Locate the cell with the specified text and output its (x, y) center coordinate. 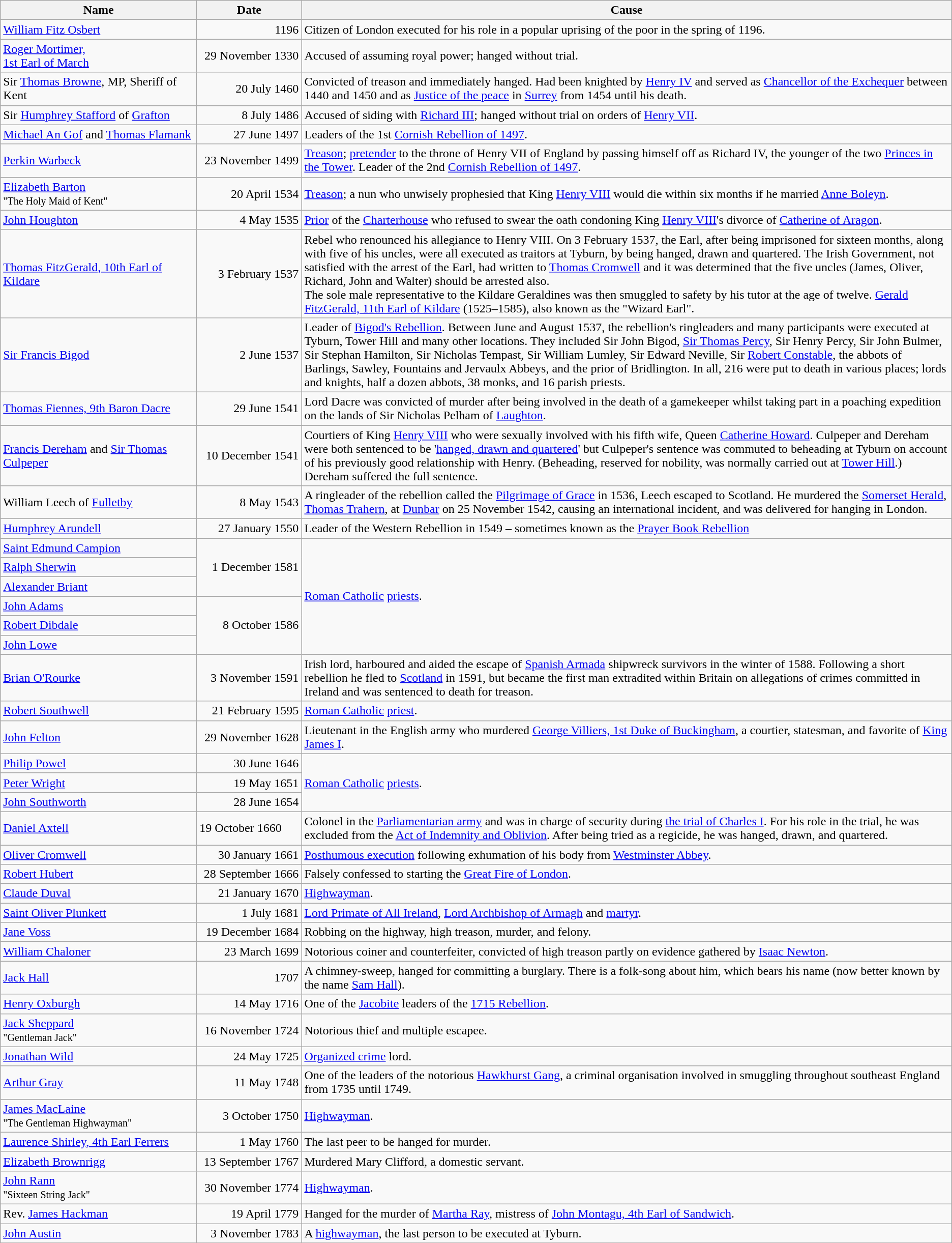
A highwayman, the last person to be executed at Tyburn. (627, 1233)
8 May 1543 (249, 503)
1196 (249, 30)
Citizen of London executed for his role in a popular uprising of the poor in the spring of 1196. (627, 30)
16 November 1724 (249, 1030)
One of the leaders of the notorious Hawkhurst Gang, a criminal organisation involved in smuggling throughout southeast England from 1735 until 1749. (627, 1083)
1 May 1760 (249, 1142)
John Southworth (99, 802)
Sir Francis Bigod (99, 355)
Accused of assuming royal power; hanged without trial. (627, 56)
Accused of siding with Richard III; hanged without trial on orders of Henry VII. (627, 115)
Oliver Cromwell (99, 854)
Lieutenant in the English army who murdered George Villiers, 1st Duke of Buckingham, a courtier, statesman, and favorite of King James I. (627, 737)
Jonathan Wild (99, 1056)
3 February 1537 (249, 274)
Perkin Warbeck (99, 161)
Notorious coiner and counterfeiter, convicted of high treason partly on evidence gathered by Isaac Newton. (627, 951)
Laurence Shirley, 4th Earl Ferrers (99, 1142)
21 January 1670 (249, 893)
29 November 1330 (249, 56)
William Leech of Fulletby (99, 503)
William Fitz Osbert (99, 30)
19 April 1779 (249, 1213)
Thomas FitzGerald, 10th Earl of Kildare (99, 274)
20 July 1460 (249, 89)
Jack Hall (99, 978)
James MacLaine "The Gentleman Highwayman" (99, 1115)
Murdered Mary Clifford, a domestic servant. (627, 1161)
John Rann "Sixteen String Jack" (99, 1188)
30 January 1661 (249, 854)
8 July 1486 (249, 115)
4 May 1535 (249, 220)
Humphrey Arundell (99, 529)
Elizabeth Brownrigg (99, 1161)
30 November 1774 (249, 1188)
29 June 1541 (249, 408)
Posthumous execution following exhumation of his body from Westminster Abbey. (627, 854)
John Felton (99, 737)
Sir Thomas Browne, MP, Sheriff of Kent (99, 89)
27 June 1497 (249, 134)
21 February 1595 (249, 711)
Rev. James Hackman (99, 1213)
Hanged for the murder of Martha Ray, mistress of John Montagu, 4th Earl of Sandwich. (627, 1213)
Organized crime lord. (627, 1056)
19 May 1651 (249, 783)
Sir Humphrey Stafford of Grafton (99, 115)
29 November 1628 (249, 737)
Michael An Gof and Thomas Flamank (99, 134)
30 June 1646 (249, 763)
2 June 1537 (249, 355)
11 May 1748 (249, 1083)
Claude Duval (99, 893)
A chimney-sweep, hanged for committing a burglary. There is a folk-song about him, which bears his name (now better known by the name Sam Hall). (627, 978)
20 April 1534 (249, 193)
24 May 1725 (249, 1056)
23 November 1499 (249, 161)
The last peer to be hanged for murder. (627, 1142)
13 September 1767 (249, 1161)
Cause (627, 10)
Notorious thief and multiple escapee. (627, 1030)
Name (99, 10)
28 June 1654 (249, 802)
Saint Oliver Plunkett (99, 913)
Peter Wright (99, 783)
John Austin (99, 1233)
Philip Powel (99, 763)
Elizabeth Barton "The Holy Maid of Kent" (99, 193)
Ralph Sherwin (99, 567)
28 September 1666 (249, 874)
Daniel Axtell (99, 828)
Robert Hubert (99, 874)
1 July 1681 (249, 913)
Robert Southwell (99, 711)
Date (249, 10)
Prior of the Charterhouse who refused to swear the oath condoning King Henry VIII's divorce of Catherine of Aragon. (627, 220)
Falsely confessed to starting the Great Fire of London. (627, 874)
14 May 1716 (249, 1004)
Roman Catholic priest. (627, 711)
8 October 1586 (249, 625)
One of the Jacobite leaders of the 1715 Rebellion. (627, 1004)
Leaders of the 1st Cornish Rebellion of 1497. (627, 134)
Lord Primate of All Ireland, Lord Archbishop of Armagh and martyr. (627, 913)
Arthur Gray (99, 1083)
1 December 1581 (249, 567)
10 December 1541 (249, 456)
Saint Edmund Campion (99, 548)
Jane Voss (99, 932)
Francis Dereham and Sir Thomas Culpeper (99, 456)
Jack Sheppard "Gentleman Jack" (99, 1030)
John Lowe (99, 645)
John Adams (99, 606)
23 March 1699 (249, 951)
Robert Dibdale (99, 625)
19 December 1684 (249, 932)
19 October 1660 (249, 828)
William Chaloner (99, 951)
3 October 1750 (249, 1115)
Henry Oxburgh (99, 1004)
3 November 1783 (249, 1233)
Leader of the Western Rebellion in 1549 – sometimes known as the Prayer Book Rebellion (627, 529)
Thomas Fiennes, 9th Baron Dacre (99, 408)
Brian O'Rourke (99, 678)
1707 (249, 978)
John Houghton (99, 220)
Treason; a nun who unwisely prophesied that King Henry VIII would die within six months if he married Anne Boleyn. (627, 193)
Roger Mortimer, 1st Earl of March (99, 56)
Alexander Briant (99, 587)
3 November 1591 (249, 678)
Robbing on the highway, high treason, murder, and felony. (627, 932)
27 January 1550 (249, 529)
